Pinpoint the cell where the given text exists, returning its [x, y] midpoint coordinate. 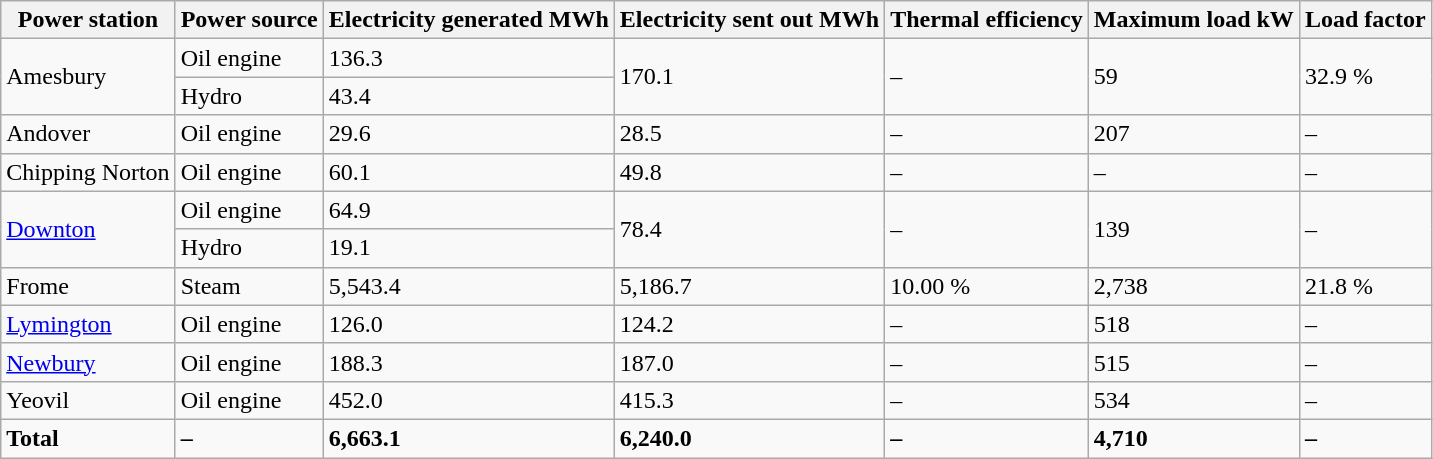
Steam [249, 286]
Andover [88, 134]
515 [1194, 362]
6,240.0 [749, 438]
187.0 [749, 362]
78.4 [749, 229]
207 [1194, 134]
29.6 [468, 134]
Thermal efficiency [987, 20]
Newbury [88, 362]
64.9 [468, 210]
136.3 [468, 58]
518 [1194, 324]
124.2 [749, 324]
Electricity sent out MWh [749, 20]
Chipping Norton [88, 172]
Electricity generated MWh [468, 20]
32.9 % [1365, 77]
Maximum load kW [1194, 20]
415.3 [749, 400]
Yeovil [88, 400]
19.1 [468, 248]
452.0 [468, 400]
139 [1194, 229]
2,738 [1194, 286]
5,543.4 [468, 286]
5,186.7 [749, 286]
4,710 [1194, 438]
Amesbury [88, 77]
59 [1194, 77]
43.4 [468, 96]
170.1 [749, 77]
60.1 [468, 172]
126.0 [468, 324]
6,663.1 [468, 438]
Downton [88, 229]
Load factor [1365, 20]
Power station [88, 20]
188.3 [468, 362]
534 [1194, 400]
10.00 % [987, 286]
21.8 % [1365, 286]
Lymington [88, 324]
28.5 [749, 134]
Power source [249, 20]
Total [88, 438]
49.8 [749, 172]
Frome [88, 286]
